Capture the cell that displays the provided text and extract its (x, y) central coordinate. 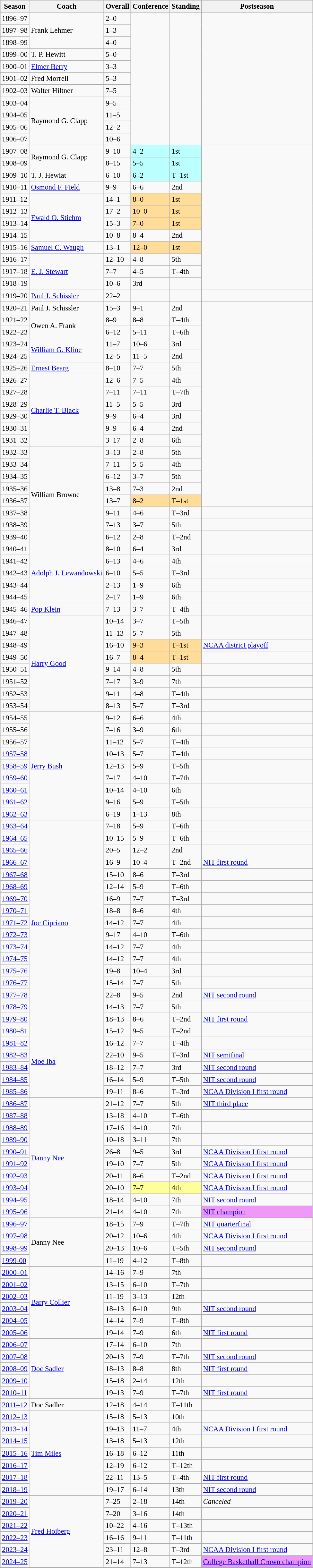
1946–47 (15, 621)
1953–54 (15, 706)
2001–02 (15, 1284)
Samuel C. Waugh (67, 248)
1909–10 (15, 175)
1990–91 (15, 1152)
1995–96 (15, 1212)
7–25 (117, 1502)
1898–99 (15, 43)
9–10 (117, 151)
1910–11 (15, 187)
15–14 (117, 983)
22–10 (117, 1055)
1980–81 (15, 1031)
1902–03 (15, 91)
7–3 (151, 489)
10–18 (117, 1140)
1916–17 (15, 259)
NIT quarterfinal (257, 1224)
1991–92 (15, 1164)
Tim Miles (67, 1453)
22–2 (117, 296)
17–2 (117, 211)
7–16 (117, 730)
1933–34 (15, 465)
12–5 (117, 356)
1903–04 (15, 103)
16–16 (117, 1538)
1919–20 (15, 296)
2019–20 (15, 1502)
12–13 (117, 766)
18–15 (117, 1224)
16–7 (117, 657)
1935–36 (15, 489)
1912–13 (15, 211)
9–14 (117, 670)
20–12 (117, 1236)
1999-00 (15, 1260)
1956–57 (15, 742)
Moe Iba (67, 1061)
2–18 (151, 1502)
1938–39 (15, 525)
1904–05 (15, 115)
14–1 (117, 199)
1993–94 (15, 1188)
1930–31 (15, 428)
1983–84 (15, 1067)
1944–45 (15, 597)
1908–09 (15, 163)
1913–14 (15, 224)
1896–97 (15, 19)
1947–48 (15, 633)
Fred Morrell (67, 79)
Jerry Bush (67, 766)
1932–33 (15, 453)
1911–12 (15, 199)
20–5 (117, 850)
14–14 (117, 1321)
6–19 (117, 814)
1–3 (117, 30)
1984–85 (15, 1080)
T–13th (186, 1526)
3–11 (151, 1140)
7–0 (151, 224)
3–17 (117, 440)
4–5 (151, 272)
Coach (67, 6)
NIT champion (257, 1212)
19–11 (117, 1091)
12–6 (117, 380)
Charlie T. Black (67, 410)
E. J. Stewart (67, 271)
T. P. Hewitt (67, 55)
1987–88 (15, 1116)
10–0 (151, 211)
11–12 (117, 742)
2017–18 (15, 1477)
2003–04 (15, 1309)
1948–49 (15, 645)
12–10 (117, 259)
6–14 (151, 1489)
1964–65 (15, 838)
1918–19 (15, 284)
1917–18 (15, 272)
10th (186, 1417)
12–14 (117, 886)
1929–30 (15, 416)
1963–64 (15, 826)
10–15 (117, 838)
2012–13 (15, 1417)
1940–41 (15, 549)
Ewald O. Stiehm (67, 217)
1957–58 (15, 754)
16–18 (117, 1453)
3–16 (151, 1513)
19–14 (117, 1333)
9–1 (151, 308)
9–17 (117, 935)
NIT third place (257, 1104)
1949–50 (15, 657)
1994–95 (15, 1200)
2–17 (117, 597)
17–14 (117, 1345)
1977–78 (15, 995)
5–11 (151, 332)
1972–73 (15, 935)
1975–76 (15, 971)
1939–40 (15, 537)
William G. Kline (67, 350)
1928–29 (15, 404)
Walter Hiltner (67, 91)
1979–80 (15, 1019)
13–5 (151, 1477)
1968–69 (15, 886)
1915–16 (15, 248)
2002–03 (15, 1296)
1901–02 (15, 79)
18–8 (117, 911)
2004–05 (15, 1321)
6–13 (117, 561)
19–17 (117, 1489)
Canceled (257, 1502)
Postseason (257, 6)
16–10 (117, 645)
8–9 (117, 320)
1905–06 (15, 127)
1960–61 (15, 790)
9–12 (117, 718)
21–12 (117, 1104)
1996–97 (15, 1224)
9th (186, 1309)
7–18 (117, 826)
1941–42 (15, 561)
1921–22 (15, 320)
9–3 (151, 645)
12–0 (151, 248)
2006–07 (15, 1345)
1926–27 (15, 380)
2020–21 (15, 1513)
15–10 (117, 875)
12–18 (117, 1405)
1927–28 (15, 392)
1998–99 (15, 1248)
1959–60 (15, 778)
14–13 (117, 1007)
19–10 (117, 1164)
7–20 (117, 1513)
1971–72 (15, 923)
Pop Klein (67, 609)
1899–00 (15, 55)
16–14 (117, 1080)
1992–93 (15, 1176)
1897–98 (15, 30)
1982–83 (15, 1055)
2021–22 (15, 1526)
8–0 (151, 199)
8–13 (117, 706)
Overall (117, 6)
10–13 (117, 754)
22–11 (117, 1477)
9–16 (117, 802)
1943–44 (15, 585)
Standing (186, 6)
1936–37 (15, 501)
2007–08 (15, 1357)
13–8 (117, 489)
1962–63 (15, 814)
Osmond F. Field (67, 187)
Owen A. Frank (67, 326)
1997–98 (15, 1236)
8–2 (151, 501)
2009–10 (15, 1381)
2011–12 (15, 1405)
1924–25 (15, 356)
NIT semifinal (257, 1055)
1967–68 (15, 875)
2013–14 (15, 1429)
1961–62 (15, 802)
1952–53 (15, 694)
26–8 (117, 1152)
5–0 (117, 55)
1945–46 (15, 609)
4–12 (151, 1260)
1942–43 (15, 573)
2010–11 (15, 1393)
10–8 (117, 235)
13th (186, 1489)
Ernest Bearg (67, 368)
18–12 (117, 1067)
13–7 (117, 501)
1958–59 (15, 766)
2016–17 (15, 1465)
2000–01 (15, 1272)
5–3 (117, 79)
1937–38 (15, 513)
1906–07 (15, 139)
15–12 (117, 1031)
1920–21 (15, 308)
1955–56 (15, 730)
1931–32 (15, 440)
1973–74 (15, 947)
14–16 (117, 1272)
20–11 (117, 1176)
NCAA district playoff (257, 645)
17–16 (117, 1128)
12–19 (117, 1465)
Elmer Berry (67, 67)
12–8 (151, 1550)
College Basketball Crown champion (257, 1562)
2022–23 (15, 1538)
Harry Good (67, 663)
13–1 (117, 248)
22–8 (117, 995)
1989–90 (15, 1140)
1965–66 (15, 850)
1923–24 (15, 344)
William Browne (67, 495)
19–8 (117, 971)
2–14 (151, 1381)
2024–25 (15, 1562)
Fred Hoiberg (67, 1532)
1925–26 (15, 368)
Barry Collier (67, 1302)
T. J. Hewiat (67, 175)
11th (186, 1453)
11–13 (117, 633)
1950–51 (15, 670)
1985–86 (15, 1091)
4–0 (117, 43)
2–13 (117, 585)
13–15 (117, 1284)
Season (15, 6)
1934–35 (15, 477)
Frank Lehmer (67, 31)
2–0 (117, 19)
Conference (151, 6)
8–15 (117, 163)
1900–01 (15, 67)
2023–24 (15, 1550)
1–13 (151, 814)
1970–71 (15, 911)
2018–19 (15, 1489)
2008–09 (15, 1369)
2015–16 (15, 1453)
1976–77 (15, 983)
1966–67 (15, 862)
1907–08 (15, 151)
2005–06 (15, 1333)
1974–75 (15, 959)
4–16 (151, 1526)
1914–15 (15, 235)
23–11 (117, 1550)
10–22 (117, 1526)
3–3 (117, 67)
18–14 (117, 1200)
4–14 (151, 1405)
1922–23 (15, 332)
1978–79 (15, 1007)
1969–70 (15, 899)
2014–15 (15, 1441)
1954–55 (15, 718)
Joe Cipriano (67, 922)
1986–87 (15, 1104)
20–10 (117, 1188)
1951–52 (15, 682)
6–2 (151, 175)
4–2 (151, 151)
1981–82 (15, 1043)
16–12 (117, 1043)
Adolph J. Lewandowski (67, 573)
1988–89 (15, 1128)
